Output the (x, y) coordinate of the center of the cell containing the given text.  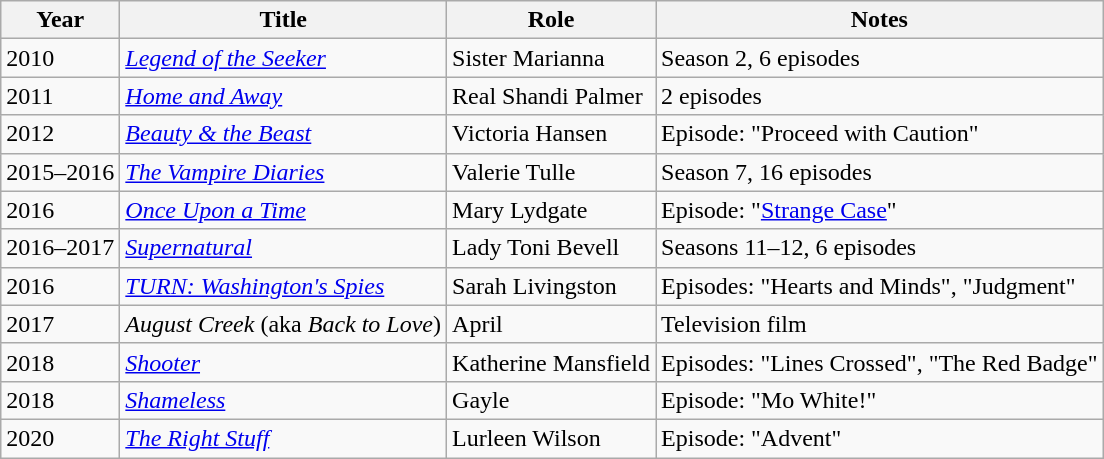
Lurleen Wilson (552, 438)
2017 (60, 324)
Shameless (284, 400)
Television film (880, 324)
Legend of the Seeker (284, 58)
Shooter (284, 362)
Title (284, 20)
2010 (60, 58)
2016–2017 (60, 248)
2015–2016 (60, 172)
Mary Lydgate (552, 210)
Victoria Hansen (552, 134)
2020 (60, 438)
Season 2, 6 episodes (880, 58)
The Vampire Diaries (284, 172)
2011 (60, 96)
April (552, 324)
Home and Away (284, 96)
Beauty & the Beast (284, 134)
2 episodes (880, 96)
Sister Marianna (552, 58)
Episode: "Mo White!" (880, 400)
Sarah Livingston (552, 286)
Katherine Mansfield (552, 362)
2012 (60, 134)
Episode: "Advent" (880, 438)
Season 7, 16 episodes (880, 172)
Lady Toni Bevell (552, 248)
Notes (880, 20)
Gayle (552, 400)
Episode: "Proceed with Caution" (880, 134)
Role (552, 20)
Supernatural (284, 248)
Once Upon a Time (284, 210)
TURN: Washington's Spies (284, 286)
Valerie Tulle (552, 172)
The Right Stuff (284, 438)
Episode: "Strange Case" (880, 210)
August Creek (aka Back to Love) (284, 324)
Episodes: "Lines Crossed", "The Red Badge" (880, 362)
Real Shandi Palmer (552, 96)
Year (60, 20)
Episodes: "Hearts and Minds", "Judgment" (880, 286)
Seasons 11–12, 6 episodes (880, 248)
